Output the [X, Y] coordinate of the center of the cell containing the given text.  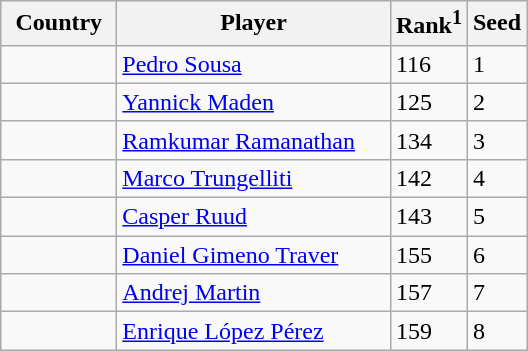
Marco Trungelliti [254, 178]
116 [428, 64]
Pedro Sousa [254, 64]
Seed [496, 24]
3 [496, 140]
134 [428, 140]
4 [496, 178]
Country [59, 24]
1 [496, 64]
Yannick Maden [254, 102]
159 [428, 331]
Enrique López Pérez [254, 331]
Ramkumar Ramanathan [254, 140]
143 [428, 217]
5 [496, 217]
7 [496, 293]
Daniel Gimeno Traver [254, 255]
2 [496, 102]
125 [428, 102]
Player [254, 24]
157 [428, 293]
8 [496, 331]
142 [428, 178]
155 [428, 255]
Andrej Martin [254, 293]
6 [496, 255]
Rank1 [428, 24]
Casper Ruud [254, 217]
